Return the (X, Y) coordinate for the center point of the cell that contains the specified text.  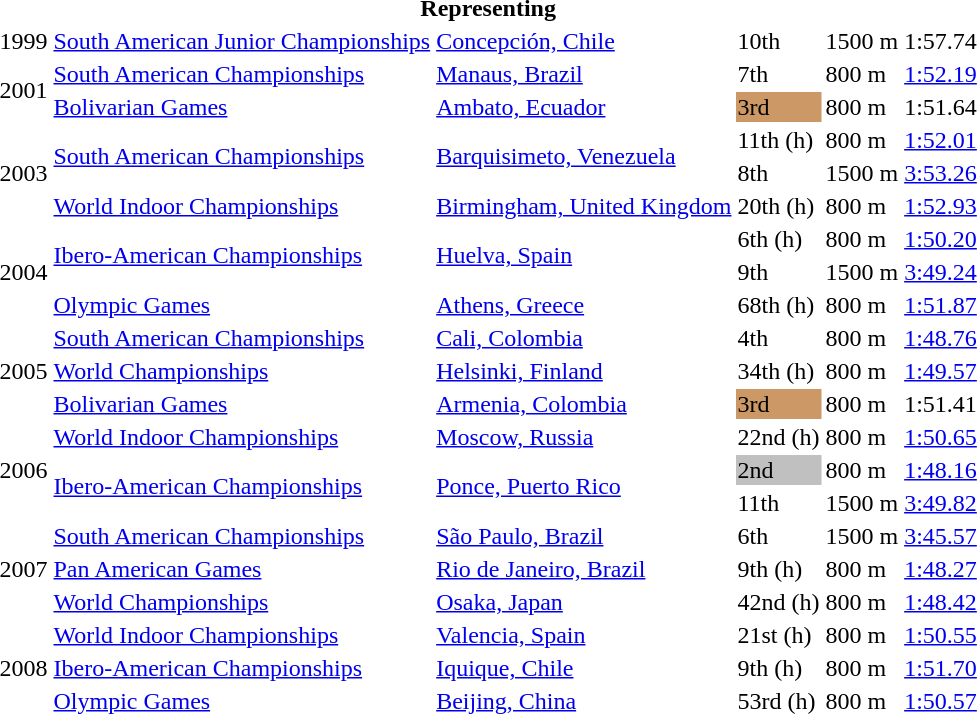
21st (h) (778, 635)
Armenia, Colombia (584, 404)
South American Junior Championships (242, 41)
Moscow, Russia (584, 437)
Cali, Colombia (584, 338)
Barquisimeto, Venezuela (584, 156)
42nd (h) (778, 602)
Pan American Games (242, 569)
Manaus, Brazil (584, 74)
Valencia, Spain (584, 635)
Huelva, Spain (584, 256)
10th (778, 41)
Athens, Greece (584, 305)
11th (h) (778, 140)
Birmingham, United Kingdom (584, 206)
9th (778, 272)
Concepción, Chile (584, 41)
7th (778, 74)
34th (h) (778, 371)
Iquique, Chile (584, 668)
Osaka, Japan (584, 602)
4th (778, 338)
22nd (h) (778, 437)
São Paulo, Brazil (584, 536)
2nd (778, 470)
8th (778, 173)
11th (778, 503)
Ponce, Puerto Rico (584, 486)
20th (h) (778, 206)
Ambato, Ecuador (584, 107)
68th (h) (778, 305)
Rio de Janeiro, Brazil (584, 569)
Helsinki, Finland (584, 371)
6th (h) (778, 239)
6th (778, 536)
Olympic Games (242, 305)
